Return [X, Y] of the center of cell containing provided text 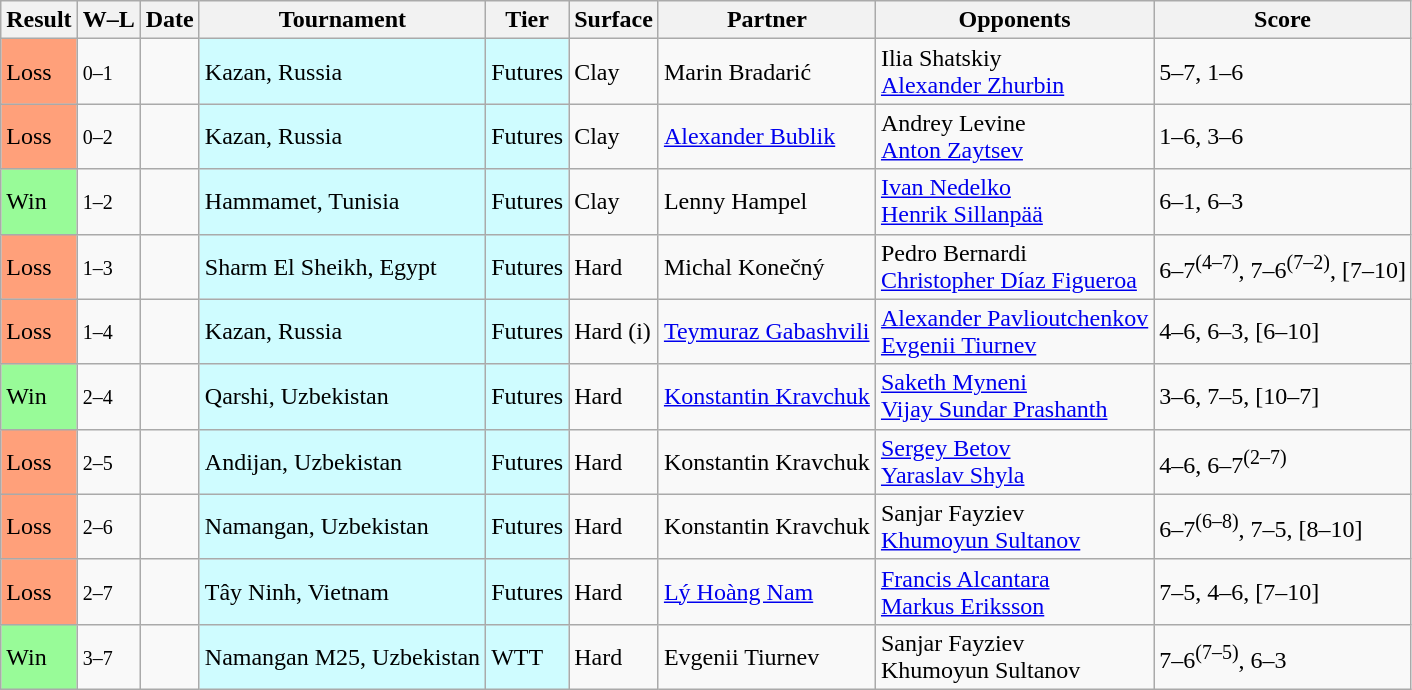
3–6, 7–5, [10–7] [1283, 396]
Qarshi, Uzbekistan [342, 396]
2–7 [108, 592]
2–6 [108, 526]
Score [1283, 20]
Namangan, Uzbekistan [342, 526]
6–1, 6–3 [1283, 202]
Francis Alcantara Markus Eriksson [1014, 592]
1–3 [108, 266]
Saketh Myneni Vijay Sundar Prashanth [1014, 396]
Tournament [342, 20]
Partner [766, 20]
Sharm El Sheikh, Egypt [342, 266]
Andijan, Uzbekistan [342, 462]
Hammamet, Tunisia [342, 202]
Result [39, 20]
Ilia Shatskiy Alexander Zhurbin [1014, 72]
7–5, 4–6, [7–10] [1283, 592]
2–4 [108, 396]
Alexander Pavlioutchenkov Evgenii Tiurnev [1014, 332]
Tier [528, 20]
Hard (i) [614, 332]
6–7(6–8), 7–5, [8–10] [1283, 526]
WTT [528, 656]
4–6, 6–7(2–7) [1283, 462]
4–6, 6–3, [6–10] [1283, 332]
0–2 [108, 136]
3–7 [108, 656]
1–2 [108, 202]
Sergey Betov Yaraslav Shyla [1014, 462]
Opponents [1014, 20]
Teymuraz Gabashvili [766, 332]
Namangan M25, Uzbekistan [342, 656]
Alexander Bublik [766, 136]
2–5 [108, 462]
Date [170, 20]
W–L [108, 20]
Tây Ninh, Vietnam [342, 592]
Marin Bradarić [766, 72]
Michal Konečný [766, 266]
Ivan Nedelko Henrik Sillanpää [1014, 202]
6–7(4–7), 7–6(7–2), [7–10] [1283, 266]
Lý Hoàng Nam [766, 592]
0–1 [108, 72]
Pedro Bernardi Christopher Díaz Figueroa [1014, 266]
Lenny Hampel [766, 202]
Evgenii Tiurnev [766, 656]
1–6, 3–6 [1283, 136]
Andrey Levine Anton Zaytsev [1014, 136]
7–6(7–5), 6–3 [1283, 656]
1–4 [108, 332]
5–7, 1–6 [1283, 72]
Surface [614, 20]
